Pinpoint the cell where the given text exists, returning its (x, y) midpoint coordinate. 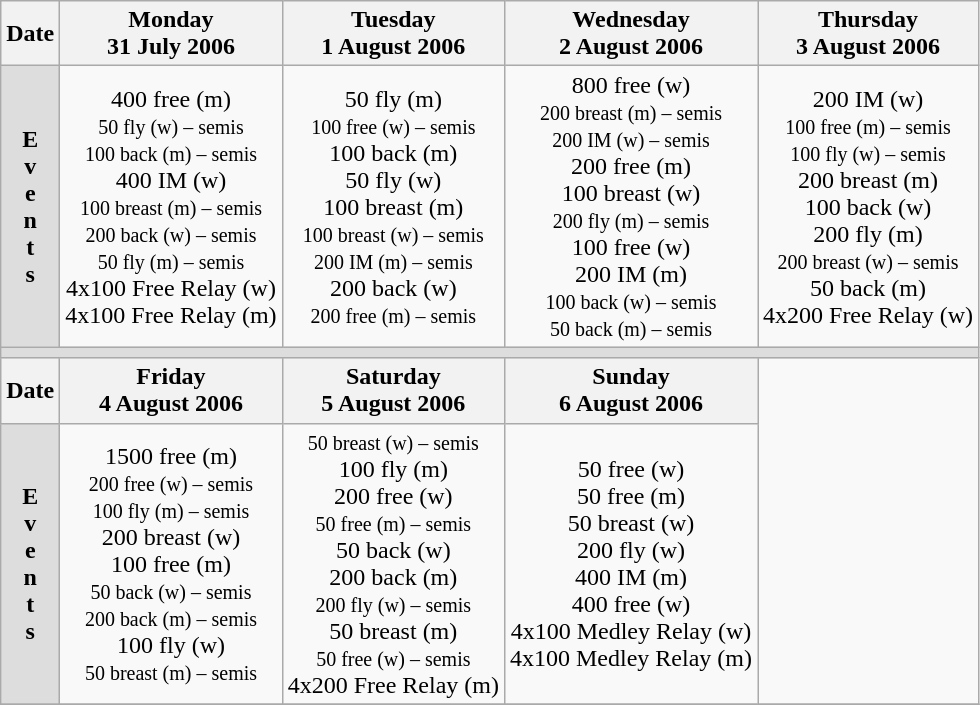
Wednesday 2 August 2006 (630, 34)
Tuesday 1 August 2006 (393, 34)
200 IM (w) 100 free (m) – semis 100 fly (w) – semis 200 breast (m) 100 back (w) 200 fly (m) 200 breast (w) – semis 50 back (m) 4x200 Free Relay (w) (868, 206)
Sunday 6 August 2006 (630, 390)
Saturday 5 August 2006 (393, 390)
Monday 31 July 2006 (171, 34)
50 free (w) 50 free (m) 50 breast (w) 200 fly (w) 400 IM (m) 400 free (w) 4x100 Medley Relay (w) 4x100 Medley Relay (m) (630, 564)
Friday 4 August 2006 (171, 390)
50 fly (m) 100 free (w) – semis 100 back (m) 50 fly (w) 100 breast (m) 100 breast (w) – semis 200 IM (m) – semis 200 back (w) 200 free (m) – semis (393, 206)
Thursday 3 August 2006 (868, 34)
